Search for the cell housing the specified text and yield its (x, y) center coordinate. 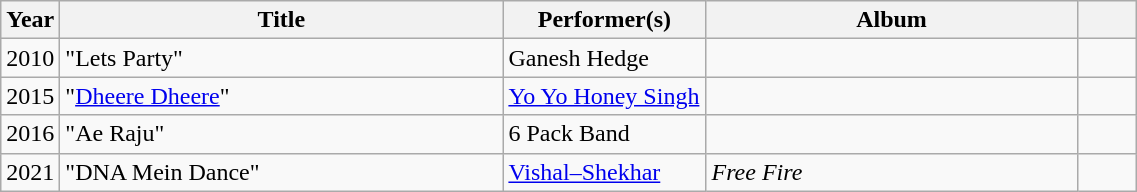
6 Pack Band (604, 134)
Vishal–Shekhar (604, 172)
2010 (30, 58)
Album (892, 20)
Ganesh Hedge (604, 58)
"Dheere Dheere" (282, 96)
Year (30, 20)
Performer(s) (604, 20)
"Lets Party" (282, 58)
Title (282, 20)
"DNA Mein Dance" (282, 172)
2015 (30, 96)
Yo Yo Honey Singh (604, 96)
2021 (30, 172)
2016 (30, 134)
"Ae Raju" (282, 134)
Free Fire (892, 172)
